Find where the given text appears and provide that cell's center as (X, Y) coordinate. 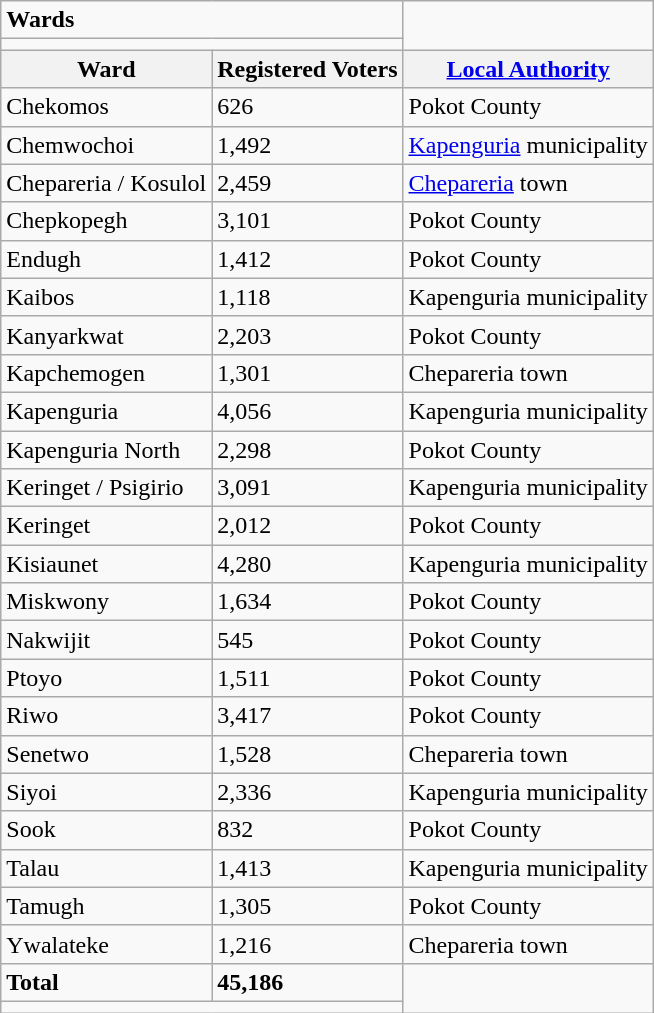
Chekomos (106, 107)
1,511 (308, 678)
2,298 (308, 449)
Endugh (106, 259)
Kisiaunet (106, 564)
545 (308, 640)
1,413 (308, 868)
Kapenguria North (106, 449)
Keringet (106, 526)
2,203 (308, 335)
Keringet / Psigirio (106, 488)
832 (308, 830)
3,091 (308, 488)
Kapenguria (106, 411)
Talau (106, 868)
Chemwochoi (106, 145)
1,216 (308, 944)
2,336 (308, 792)
2,012 (308, 526)
2,459 (308, 183)
Ptoyo (106, 678)
Riwo (106, 716)
4,280 (308, 564)
1,492 (308, 145)
626 (308, 107)
1,412 (308, 259)
Chepkopegh (106, 221)
Tamugh (106, 906)
Miskwony (106, 602)
Siyoi (106, 792)
1,305 (308, 906)
Senetwo (106, 754)
Kapchemogen (106, 373)
1,634 (308, 602)
4,056 (308, 411)
Ywalateke (106, 944)
Kanyarkwat (106, 335)
Kaibos (106, 297)
Sook (106, 830)
45,186 (308, 982)
Wards (202, 20)
1,301 (308, 373)
Total (106, 982)
1,118 (308, 297)
Local Authority (528, 69)
Registered Voters (308, 69)
Chepareria / Kosulol (106, 183)
3,101 (308, 221)
3,417 (308, 716)
Ward (106, 69)
Nakwijit (106, 640)
1,528 (308, 754)
